Provide the (X, Y) coordinate of the cell's center where the given text is located.  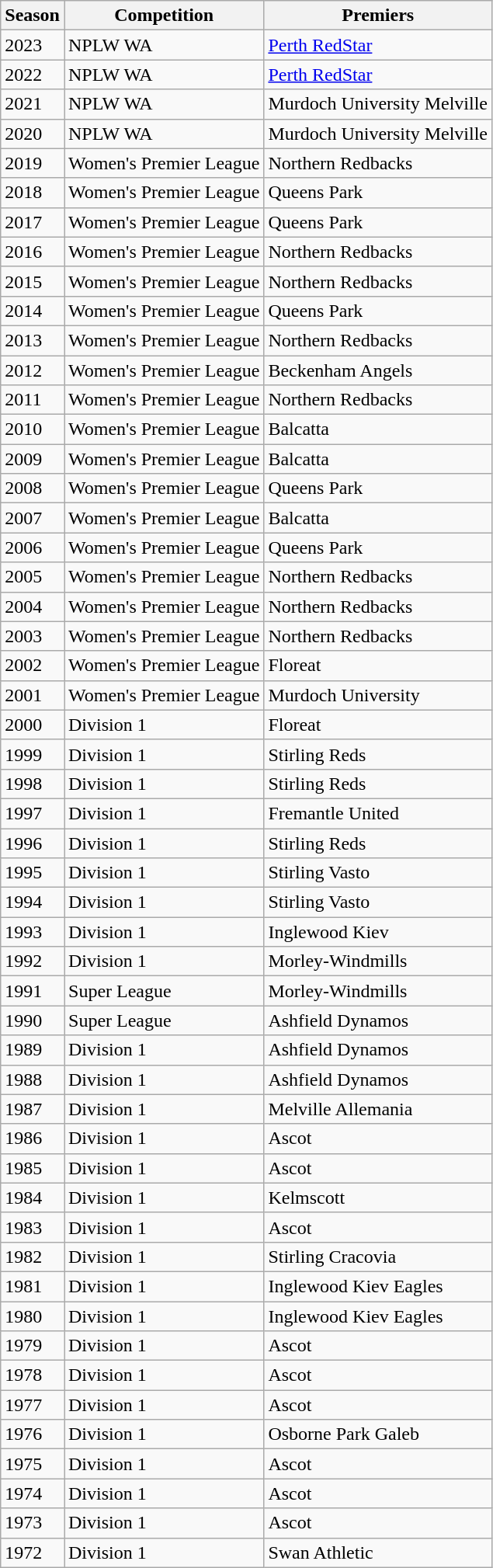
1984 (33, 1198)
1988 (33, 1080)
Stirling Cracovia (378, 1257)
2012 (33, 370)
2022 (33, 75)
Melville Allemania (378, 1109)
Osborne Park Galeb (378, 1434)
2009 (33, 459)
2023 (33, 45)
1981 (33, 1286)
Fremantle United (378, 813)
1987 (33, 1109)
1982 (33, 1257)
1977 (33, 1405)
1979 (33, 1346)
2017 (33, 222)
1992 (33, 961)
1990 (33, 1020)
1983 (33, 1227)
Murdoch University (378, 695)
Inglewood Kiev (378, 932)
2008 (33, 488)
1986 (33, 1139)
1974 (33, 1493)
Beckenham Angels (378, 370)
1980 (33, 1316)
1989 (33, 1050)
Premiers (378, 16)
1976 (33, 1434)
1972 (33, 1552)
2020 (33, 134)
2007 (33, 518)
2014 (33, 311)
2001 (33, 695)
1993 (33, 932)
2018 (33, 193)
2010 (33, 429)
2015 (33, 281)
2005 (33, 577)
1997 (33, 813)
1996 (33, 843)
1995 (33, 873)
1999 (33, 754)
1994 (33, 902)
1973 (33, 1523)
1975 (33, 1464)
2019 (33, 163)
2021 (33, 104)
2000 (33, 725)
1998 (33, 784)
2006 (33, 548)
2003 (33, 636)
Season (33, 16)
2002 (33, 666)
1985 (33, 1168)
Swan Athletic (378, 1552)
1991 (33, 991)
2013 (33, 340)
2011 (33, 400)
2004 (33, 607)
1978 (33, 1375)
Competition (163, 16)
Kelmscott (378, 1198)
2016 (33, 252)
